Extract the (X, Y) coordinate from the center of the cell holding the provided text.  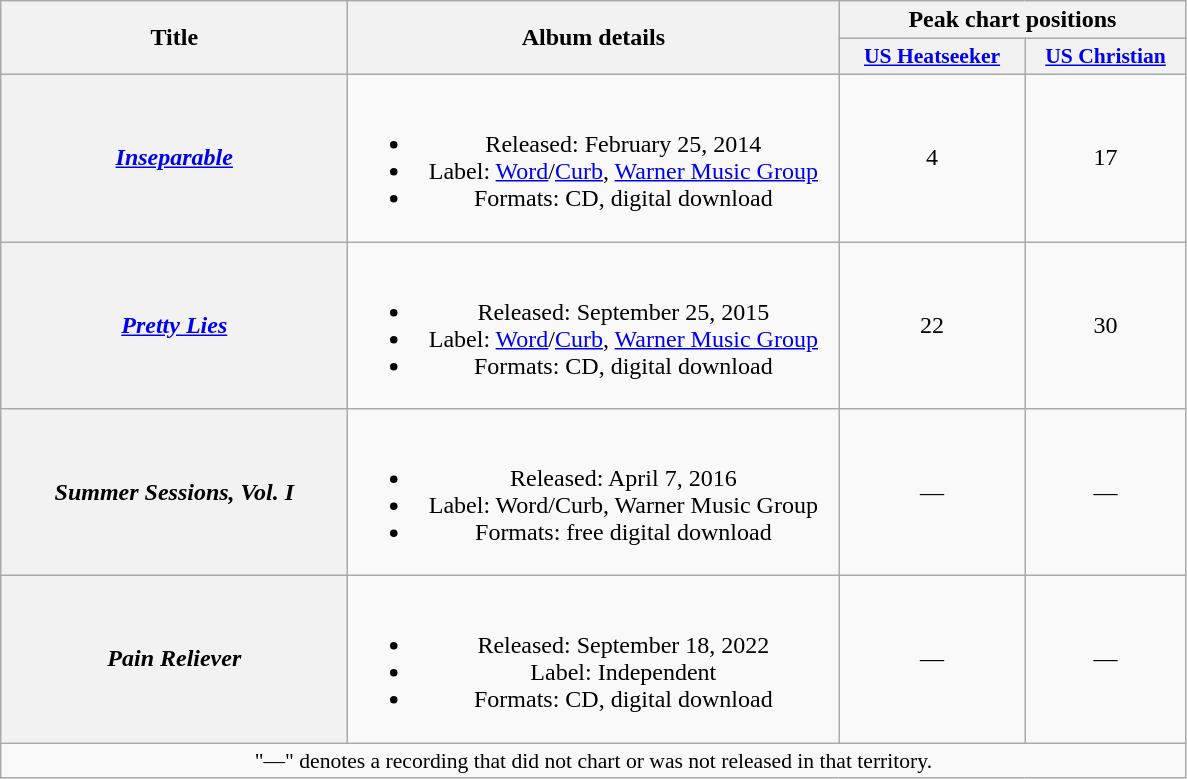
Inseparable (174, 158)
US Heatseeker (932, 57)
Released: April 7, 2016Label: Word/Curb, Warner Music GroupFormats: free digital download (594, 492)
Album details (594, 38)
US Christian (1106, 57)
17 (1106, 158)
Peak chart positions (1012, 20)
Released: September 25, 2015Label: Word/Curb, Warner Music GroupFormats: CD, digital download (594, 326)
Released: February 25, 2014Label: Word/Curb, Warner Music GroupFormats: CD, digital download (594, 158)
Title (174, 38)
Pretty Lies (174, 326)
"—" denotes a recording that did not chart or was not released in that territory. (594, 761)
Summer Sessions, Vol. I (174, 492)
22 (932, 326)
4 (932, 158)
Pain Reliever (174, 660)
Released: September 18, 2022Label: IndependentFormats: CD, digital download (594, 660)
30 (1106, 326)
